Determine the (x, y) coordinate at the center of the cell enclosing the given text.  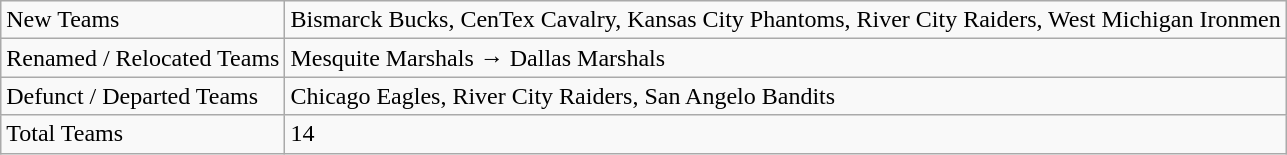
14 (786, 134)
Defunct / Departed Teams (143, 96)
Mesquite Marshals → Dallas Marshals (786, 58)
Chicago Eagles, River City Raiders, San Angelo Bandits (786, 96)
Bismarck Bucks, CenTex Cavalry, Kansas City Phantoms, River City Raiders, West Michigan Ironmen (786, 20)
New Teams (143, 20)
Renamed / Relocated Teams (143, 58)
Total Teams (143, 134)
